Identify which cell holds the provided text, then report its (x, y) central coordinate. 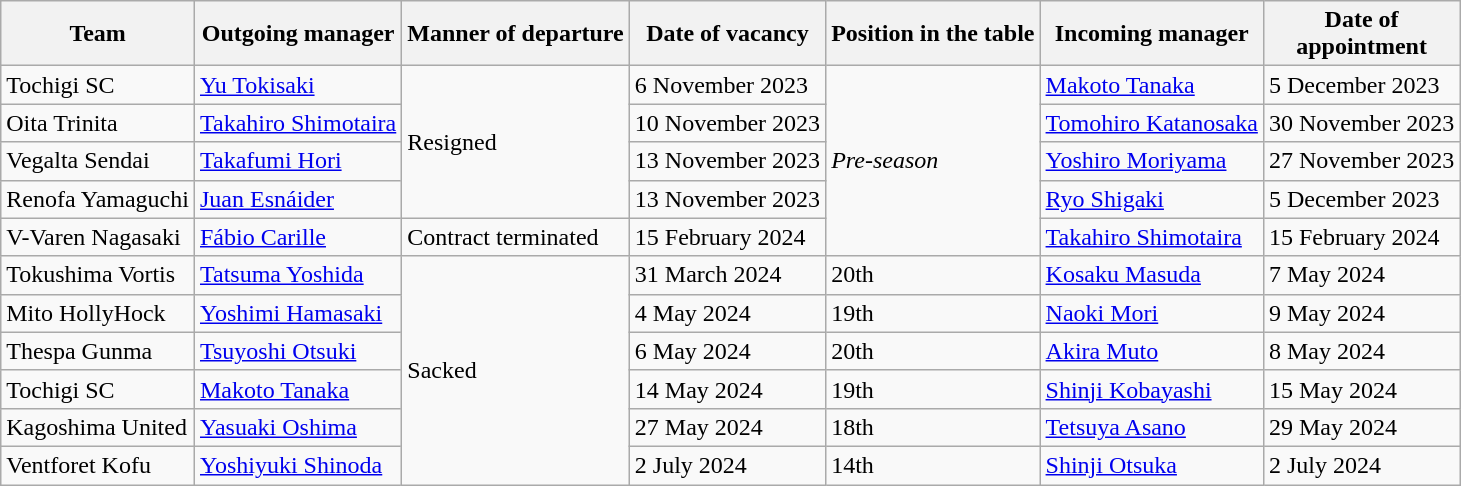
Shinji Kobayashi (1152, 389)
9 May 2024 (1361, 313)
Tomohiro Katanosaka (1152, 123)
Fábio Carille (298, 237)
Mito HollyHock (98, 313)
15 May 2024 (1361, 389)
27 May 2024 (727, 427)
31 March 2024 (727, 275)
Yoshimi Hamasaki (298, 313)
6 November 2023 (727, 85)
14 May 2024 (727, 389)
Akira Muto (1152, 351)
Yoshiro Moriyama (1152, 161)
6 May 2024 (727, 351)
Ryo Shigaki (1152, 199)
Incoming manager (1152, 34)
Tsuyoshi Otsuki (298, 351)
27 November 2023 (1361, 161)
4 May 2024 (727, 313)
7 May 2024 (1361, 275)
Outgoing manager (298, 34)
Tetsuya Asano (1152, 427)
Date ofappointment (1361, 34)
Vegalta Sendai (98, 161)
Tokushima Vortis (98, 275)
Naoki Mori (1152, 313)
Ventforet Kofu (98, 465)
V-Varen Nagasaki (98, 237)
Position in the table (933, 34)
Takafumi Hori (298, 161)
Pre-season (933, 161)
Kosaku Masuda (1152, 275)
10 November 2023 (727, 123)
Kagoshima United (98, 427)
Date of vacancy (727, 34)
Juan Esnáider (298, 199)
Yu Tokisaki (298, 85)
Contract terminated (516, 237)
Shinji Otsuka (1152, 465)
18th (933, 427)
29 May 2024 (1361, 427)
Yasuaki Oshima (298, 427)
Sacked (516, 370)
Yoshiyuki Shinoda (298, 465)
Tatsuma Yoshida (298, 275)
Thespa Gunma (98, 351)
Manner of departure (516, 34)
Resigned (516, 142)
14th (933, 465)
Oita Trinita (98, 123)
Renofa Yamaguchi (98, 199)
Team (98, 34)
8 May 2024 (1361, 351)
30 November 2023 (1361, 123)
